Search for the cell housing the specified text and yield its [X, Y] center coordinate. 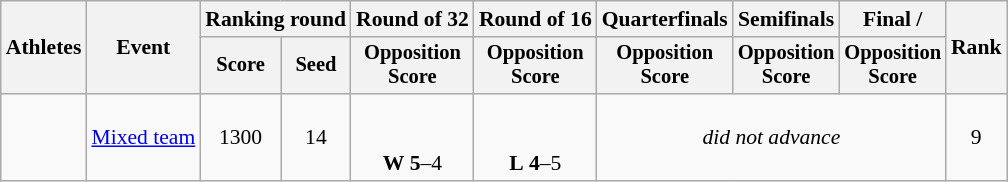
9 [976, 138]
14 [316, 138]
W 5–4 [412, 138]
Mixed team [143, 138]
Seed [316, 66]
Ranking round [276, 19]
1300 [240, 138]
Final / [892, 19]
Semifinals [786, 19]
Athletes [44, 48]
Round of 32 [412, 19]
Round of 16 [536, 19]
Quarterfinals [665, 19]
L 4–5 [536, 138]
did not advance [772, 138]
Event [143, 48]
Rank [976, 48]
Score [240, 66]
